Detect which cell encompasses the target text, then output its (x, y) center coordinate. 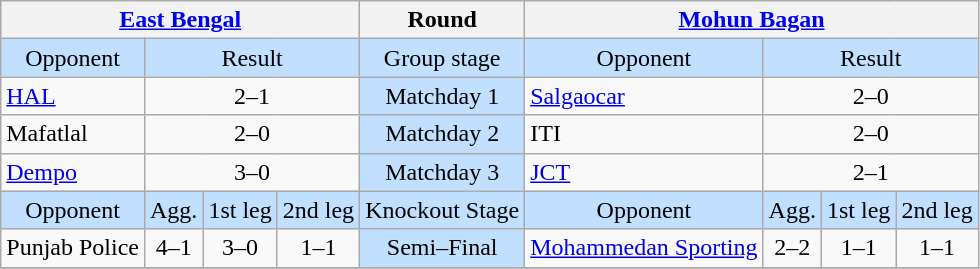
Mohammedan Sporting (644, 248)
Semi–Final (442, 248)
2–2 (792, 248)
Matchday 3 (442, 172)
JCT (644, 172)
Matchday 1 (442, 96)
Mafatlal (73, 134)
Salgaocar (644, 96)
Group stage (442, 58)
Round (442, 20)
Mohun Bagan (752, 20)
HAL (73, 96)
4–1 (173, 248)
Punjab Police (73, 248)
East Bengal (180, 20)
Knockout Stage (442, 210)
Matchday 2 (442, 134)
Dempo (73, 172)
ITI (644, 134)
